Pinpoint the cell where the given text exists, returning its (x, y) midpoint coordinate. 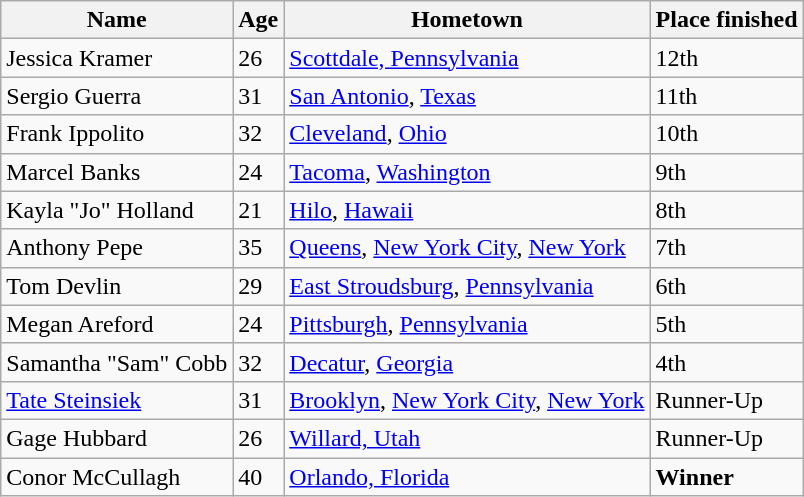
Samantha "Sam" Cobb (117, 362)
12th (726, 58)
Tom Devlin (117, 286)
11th (726, 96)
7th (726, 248)
Pittsburgh, Pennsylvania (467, 324)
Queens, New York City, New York (467, 248)
Cleveland, Ohio (467, 134)
Winner (726, 477)
Place finished (726, 20)
Age (258, 20)
Sergio Guerra (117, 96)
Marcel Banks (117, 172)
Decatur, Georgia (467, 362)
35 (258, 248)
Name (117, 20)
Jessica Kramer (117, 58)
East Stroudsburg, Pennsylvania (467, 286)
6th (726, 286)
5th (726, 324)
4th (726, 362)
10th (726, 134)
Willard, Utah (467, 438)
40 (258, 477)
Brooklyn, New York City, New York (467, 400)
9th (726, 172)
Conor McCullagh (117, 477)
Hilo, Hawaii (467, 210)
8th (726, 210)
Anthony Pepe (117, 248)
Hometown (467, 20)
21 (258, 210)
Gage Hubbard (117, 438)
Orlando, Florida (467, 477)
Tacoma, Washington (467, 172)
Frank Ippolito (117, 134)
San Antonio, Texas (467, 96)
29 (258, 286)
Kayla "Jo" Holland (117, 210)
Scottdale, Pennsylvania (467, 58)
Megan Areford (117, 324)
Tate Steinsiek (117, 400)
